Identify which cell holds the provided text, then report its (X, Y) central coordinate. 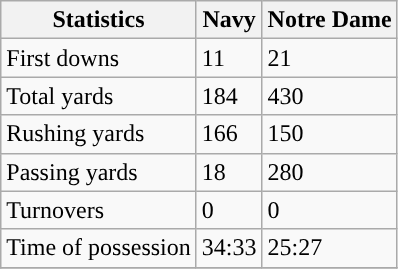
First downs (99, 58)
Passing yards (99, 172)
150 (330, 134)
21 (330, 58)
Time of possession (99, 248)
166 (229, 134)
Turnovers (99, 210)
Statistics (99, 20)
Navy (229, 20)
25:27 (330, 248)
18 (229, 172)
280 (330, 172)
430 (330, 96)
Rushing yards (99, 134)
Total yards (99, 96)
184 (229, 96)
11 (229, 58)
34:33 (229, 248)
Notre Dame (330, 20)
